Identify which cell holds the provided text, then report its [X, Y] central coordinate. 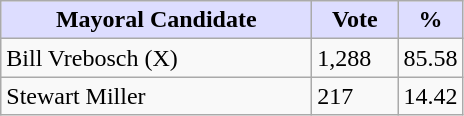
% [430, 20]
14.42 [430, 96]
217 [355, 96]
85.58 [430, 58]
Stewart Miller [156, 96]
Mayoral Candidate [156, 20]
1,288 [355, 58]
Bill Vrebosch (X) [156, 58]
Vote [355, 20]
